Capture the cell that displays the provided text and extract its (x, y) central coordinate. 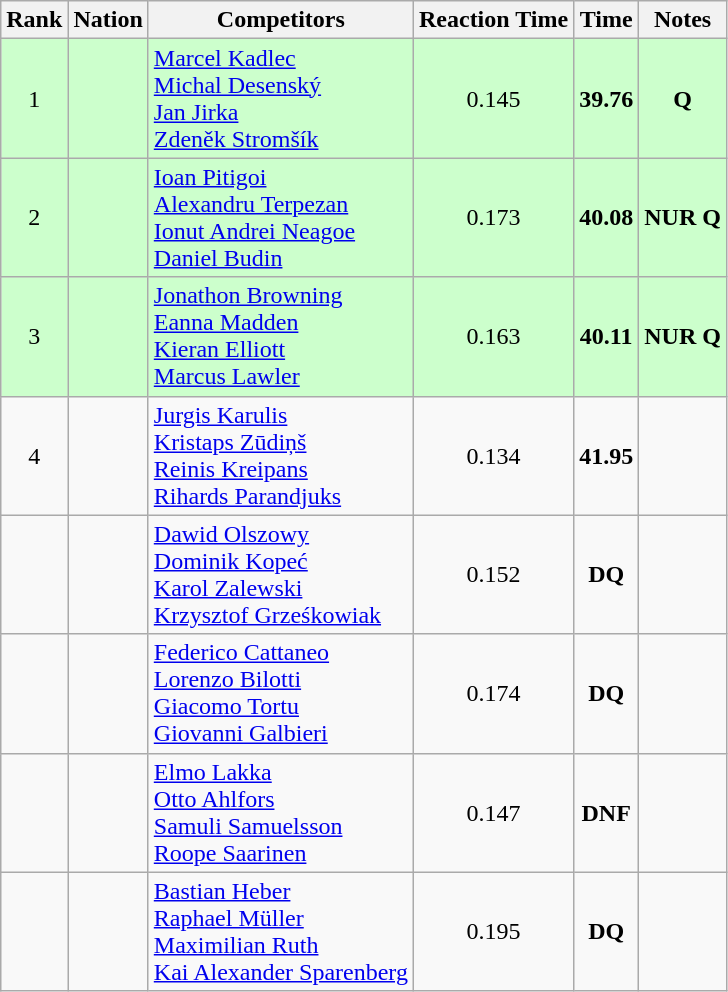
41.95 (606, 456)
40.11 (606, 336)
1 (34, 98)
Nation (108, 20)
0.147 (493, 812)
Competitors (280, 20)
40.08 (606, 218)
Dawid OlszowyDominik KopećKarol ZalewskiKrzysztof Grześkowiak (280, 574)
Elmo LakkaOtto AhlforsSamuli SamuelssonRoope Saarinen (280, 812)
Q (683, 98)
Ioan PitigoiAlexandru TerpezanIonut Andrei NeagoeDaniel Budin (280, 218)
Jonathon BrowningEanna MaddenKieran ElliottMarcus Lawler (280, 336)
0.195 (493, 932)
Rank (34, 20)
Bastian HeberRaphael MüllerMaximilian RuthKai Alexander Sparenberg (280, 932)
0.152 (493, 574)
3 (34, 336)
39.76 (606, 98)
2 (34, 218)
Time (606, 20)
Reaction Time (493, 20)
Marcel KadlecMichal DesenskýJan JirkaZdeněk Stromšík (280, 98)
0.134 (493, 456)
Federico CattaneoLorenzo BilottiGiacomo TortuGiovanni Galbieri (280, 694)
4 (34, 456)
0.145 (493, 98)
0.174 (493, 694)
Notes (683, 20)
Jurgis KarulisKristaps ZūdiņšReinis KreipansRihards Parandjuks (280, 456)
0.173 (493, 218)
0.163 (493, 336)
DNF (606, 812)
